Return [x, y] of the center of cell containing provided text 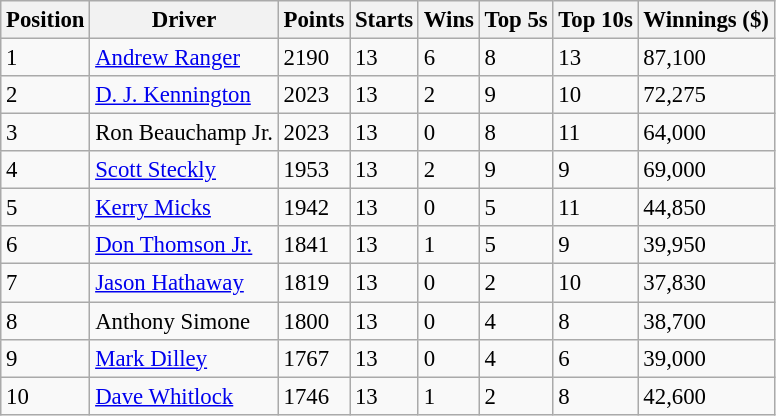
3 [46, 133]
39,950 [706, 245]
44,850 [706, 208]
39,000 [706, 358]
Points [314, 20]
Top 10s [596, 20]
Driver [184, 20]
Kerry Micks [184, 208]
42,600 [706, 396]
Ron Beauchamp Jr. [184, 133]
Don Thomson Jr. [184, 245]
64,000 [706, 133]
7 [46, 283]
Jason Hathaway [184, 283]
Starts [384, 20]
1942 [314, 208]
38,700 [706, 321]
2190 [314, 58]
1746 [314, 396]
Anthony Simone [184, 321]
Wins [448, 20]
1767 [314, 358]
D. J. Kennington [184, 95]
Mark Dilley [184, 358]
Top 5s [516, 20]
72,275 [706, 95]
69,000 [706, 170]
87,100 [706, 58]
Dave Whitlock [184, 396]
1841 [314, 245]
Winnings ($) [706, 20]
37,830 [706, 283]
1819 [314, 283]
Position [46, 20]
Scott Steckly [184, 170]
1800 [314, 321]
Andrew Ranger [184, 58]
1953 [314, 170]
